Find where the given text appears and provide that cell's center as (x, y) coordinate. 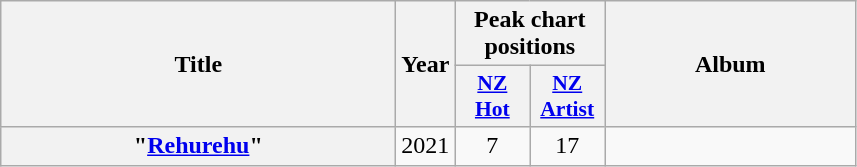
NZHot (492, 96)
"Rehurehu" (198, 146)
17 (568, 146)
7 (492, 146)
Year (426, 64)
Title (198, 64)
NZArtist (568, 96)
2021 (426, 146)
Peak chart positions (530, 34)
Album (730, 64)
